Identify which cell holds the provided text, then report its (x, y) central coordinate. 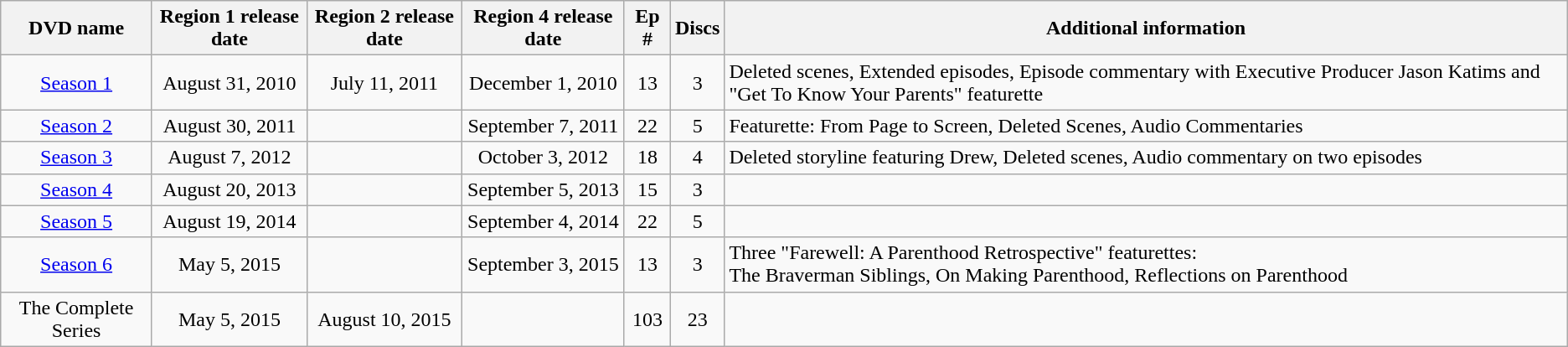
August 19, 2014 (230, 221)
Ep # (647, 28)
Featurette: From Page to Screen, Deleted Scenes, Audio Commentaries (1146, 126)
September 5, 2013 (543, 189)
Deleted scenes, Extended episodes, Episode commentary with Executive Producer Jason Katims and "Get To Know Your Parents" featurette (1146, 82)
December 1, 2010 (543, 82)
Season 4 (77, 189)
August 10, 2015 (384, 319)
Season 3 (77, 158)
The Complete Series (77, 319)
Deleted storyline featuring Drew, Deleted scenes, Audio commentary on two episodes (1146, 158)
August 20, 2013 (230, 189)
4 (697, 158)
September 3, 2015 (543, 265)
July 11, 2011 (384, 82)
Region 4 release date (543, 28)
23 (697, 319)
Region 2 release date (384, 28)
Season 1 (77, 82)
Additional information (1146, 28)
October 3, 2012 (543, 158)
15 (647, 189)
August 7, 2012 (230, 158)
Region 1 release date (230, 28)
DVD name (77, 28)
September 7, 2011 (543, 126)
Season 2 (77, 126)
18 (647, 158)
August 30, 2011 (230, 126)
103 (647, 319)
September 4, 2014 (543, 221)
Season 6 (77, 265)
Discs (697, 28)
August 31, 2010 (230, 82)
Season 5 (77, 221)
Three "Farewell: A Parenthood Retrospective" featurettes:The Braverman Siblings, On Making Parenthood, Reflections on Parenthood (1146, 265)
